Locate the cell with the specified text and output its (x, y) center coordinate. 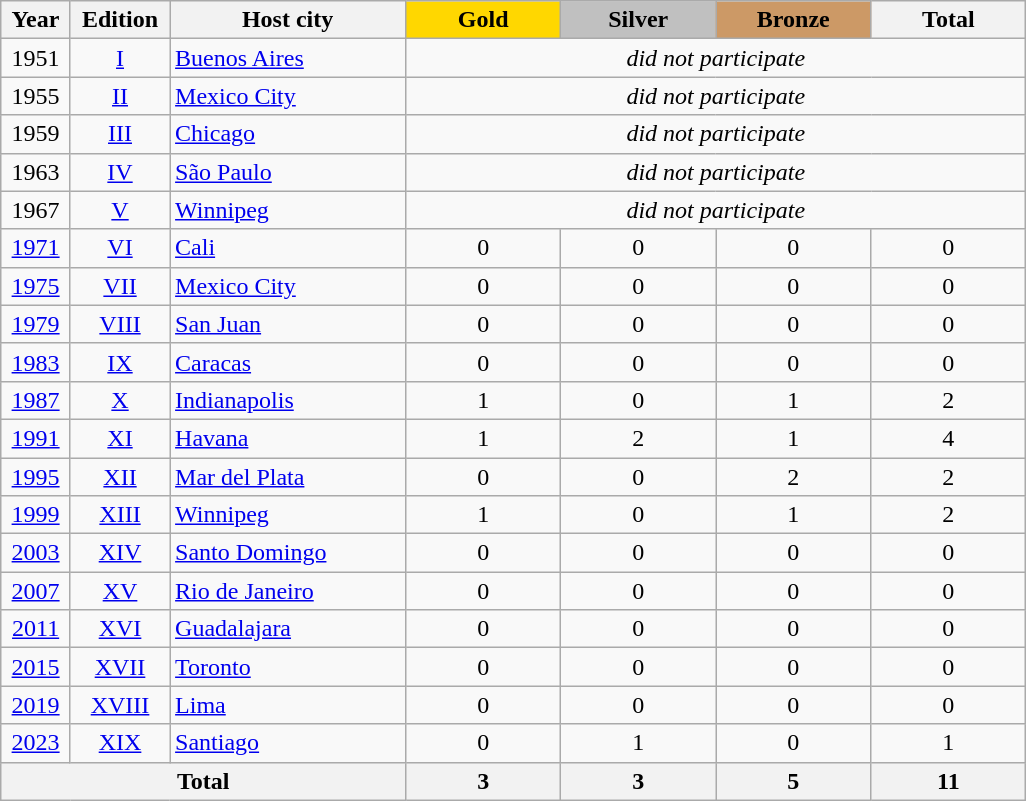
1955 (36, 96)
Silver (638, 20)
Bronze (794, 20)
XVIII (120, 705)
Gold (484, 20)
IX (120, 362)
2003 (36, 553)
Edition (120, 20)
1975 (36, 286)
2011 (36, 629)
1979 (36, 324)
VI (120, 248)
XI (120, 438)
1971 (36, 248)
2019 (36, 705)
2007 (36, 591)
XII (120, 477)
1959 (36, 134)
IV (120, 172)
4 (948, 438)
11 (948, 781)
1963 (36, 172)
Mar del Plata (288, 477)
1995 (36, 477)
1951 (36, 58)
II (120, 96)
VII (120, 286)
Host city (288, 20)
1987 (36, 400)
Guadalajara (288, 629)
X (120, 400)
Chicago (288, 134)
III (120, 134)
Havana (288, 438)
I (120, 58)
XIII (120, 515)
V (120, 210)
Indianapolis (288, 400)
1991 (36, 438)
Year (36, 20)
XIX (120, 743)
2023 (36, 743)
XVI (120, 629)
XVII (120, 667)
1999 (36, 515)
Toronto (288, 667)
Caracas (288, 362)
Cali (288, 248)
2015 (36, 667)
XIV (120, 553)
Rio de Janeiro (288, 591)
5 (794, 781)
VIII (120, 324)
XV (120, 591)
São Paulo (288, 172)
Buenos Aires (288, 58)
1967 (36, 210)
1983 (36, 362)
San Juan (288, 324)
Santiago (288, 743)
Lima (288, 705)
Santo Domingo (288, 553)
